Find where the given text appears and provide that cell's center as (x, y) coordinate. 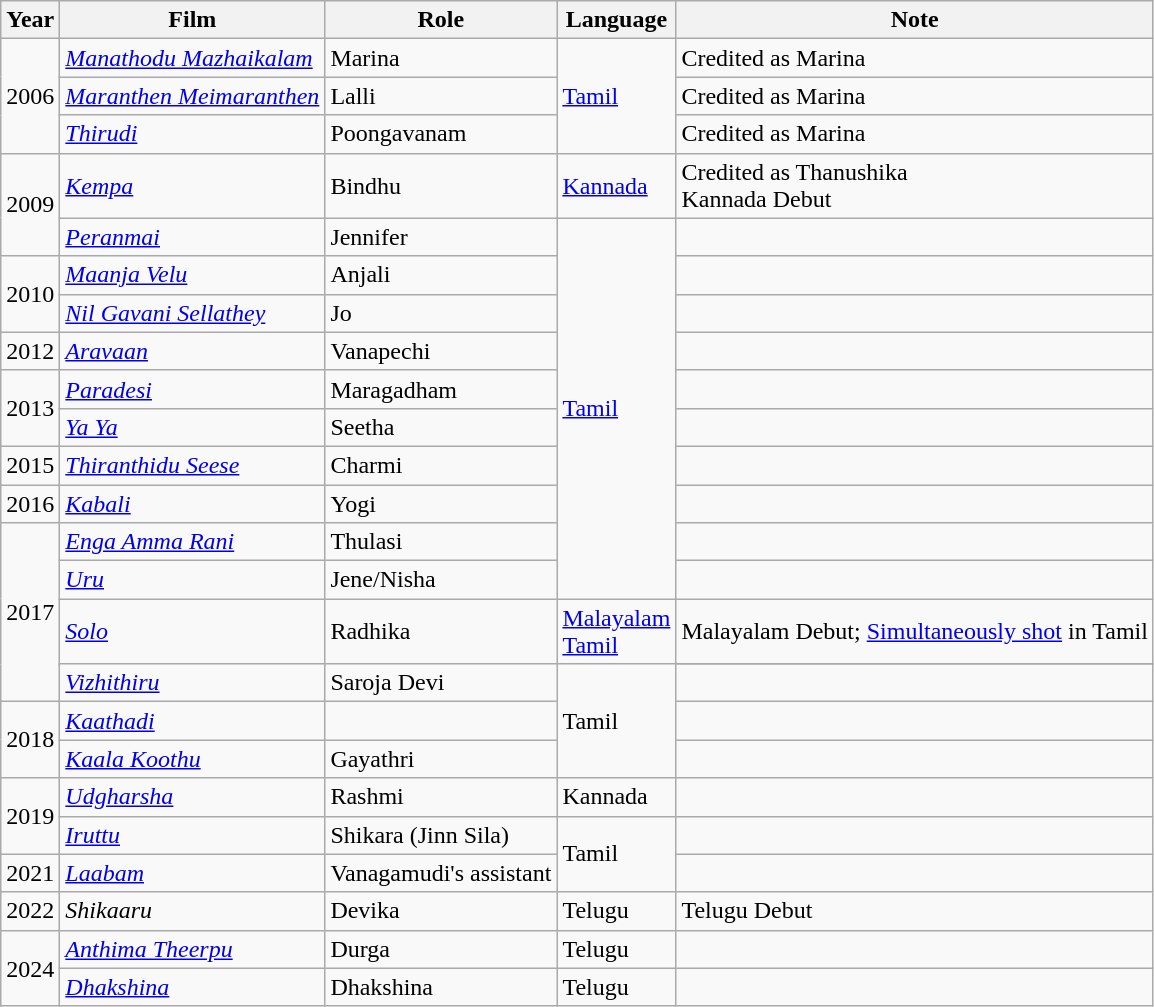
Udgharsha (192, 797)
2018 (30, 740)
Shikara (Jinn Sila) (441, 835)
2021 (30, 873)
Jo (441, 313)
2019 (30, 816)
Kaala Koothu (192, 759)
2015 (30, 465)
Vizhithiru (192, 683)
Maanja Velu (192, 275)
Film (192, 20)
Rashmi (441, 797)
Language (616, 20)
2006 (30, 96)
Year (30, 20)
Vanagamudi's assistant (441, 873)
Kabali (192, 503)
MalayalamTamil (616, 632)
Jennifer (441, 237)
Devika (441, 911)
Seetha (441, 427)
Saroja Devi (441, 683)
Shikaaru (192, 911)
Maragadham (441, 389)
Durga (441, 949)
Ya Ya (192, 427)
Credited as ThanushikaKannada Debut (915, 186)
Nil Gavani Sellathey (192, 313)
Laabam (192, 873)
Thiranthidu Seese (192, 465)
Peranmai (192, 237)
Kempa (192, 186)
2017 (30, 612)
2012 (30, 351)
Iruttu (192, 835)
Solo (192, 632)
2013 (30, 408)
Paradesi (192, 389)
Thulasi (441, 542)
Enga Amma Rani (192, 542)
Maranthen Meimaranthen (192, 96)
Uru (192, 580)
Manathodu Mazhaikalam (192, 58)
Bindhu (441, 186)
Radhika (441, 632)
Poongavanam (441, 134)
Marina (441, 58)
2016 (30, 503)
Role (441, 20)
2022 (30, 911)
Kaathadi (192, 721)
2009 (30, 204)
Gayathri (441, 759)
Aravaan (192, 351)
Thirudi (192, 134)
Charmi (441, 465)
Vanapechi (441, 351)
2010 (30, 294)
Jene/Nisha (441, 580)
Telugu Debut (915, 911)
Yogi (441, 503)
Malayalam Debut; Simultaneously shot in Tamil (915, 632)
2024 (30, 968)
Lalli (441, 96)
Anjali (441, 275)
Anthima Theerpu (192, 949)
Note (915, 20)
